Find where the given text appears and provide that cell's center as [X, Y] coordinate. 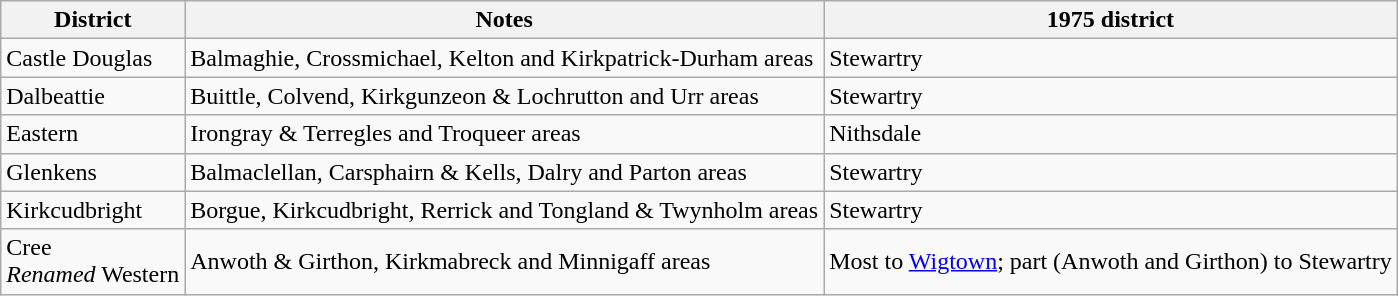
Most to Wigtown; part (Anwoth and Girthon) to Stewartry [1111, 262]
Castle Douglas [93, 58]
Kirkcudbright [93, 210]
Balmaghie, Crossmichael, Kelton and Kirkpatrick-Durham areas [504, 58]
Balmaclellan, Carsphairn & Kells, Dalry and Parton areas [504, 172]
1975 district [1111, 20]
Cree Renamed Western [93, 262]
Nithsdale [1111, 134]
Eastern [93, 134]
Glenkens [93, 172]
Buittle, Colvend, Kirkgunzeon & Lochrutton and Urr areas [504, 96]
District [93, 20]
Dalbeattie [93, 96]
Borgue, Kirkcudbright, Rerrick and Tongland & Twynholm areas [504, 210]
Notes [504, 20]
Anwoth & Girthon, Kirkmabreck and Minnigaff areas [504, 262]
Irongray & Terregles and Troqueer areas [504, 134]
